For the text-containing cell, return its midpoint in (x, y) coordinate format. 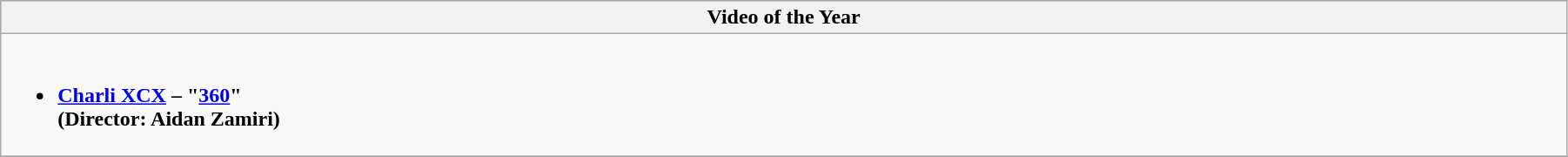
Charli XCX – "360"(Director: Aidan Zamiri) (784, 95)
Video of the Year (784, 17)
